Return [x, y] of the center of cell containing provided text 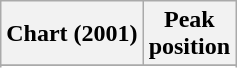
Chart (2001) [72, 34]
Peakposition [189, 34]
